Identify which cell holds the provided text, then report its [x, y] central coordinate. 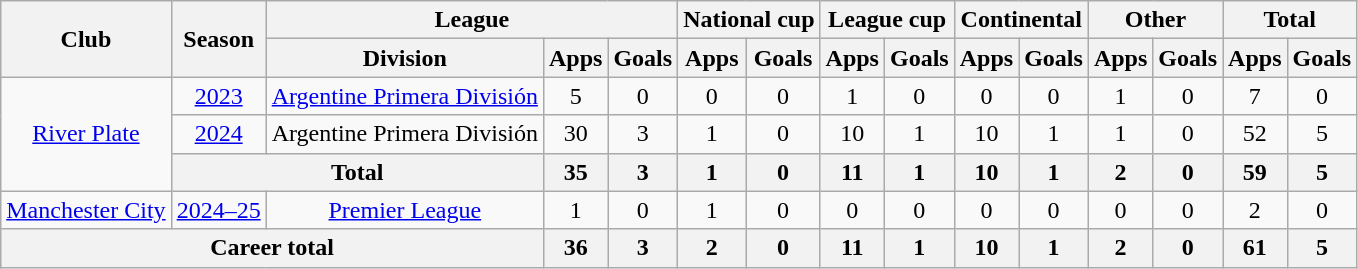
Season [218, 39]
7 [1255, 96]
52 [1255, 134]
League cup [887, 20]
Club [86, 39]
35 [575, 172]
Manchester City [86, 210]
Career total [272, 248]
36 [575, 248]
River Plate [86, 134]
Continental [1021, 20]
61 [1255, 248]
Division [404, 58]
League [472, 20]
2023 [218, 96]
National cup [749, 20]
59 [1255, 172]
30 [575, 134]
2024–25 [218, 210]
2024 [218, 134]
Premier League [404, 210]
Other [1155, 20]
